Determine the [x, y] coordinate at the center of the cell enclosing the given text.  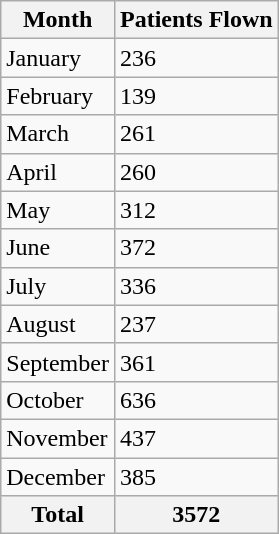
December [58, 477]
April [58, 172]
336 [196, 286]
September [58, 362]
Total [58, 515]
237 [196, 324]
385 [196, 477]
July [58, 286]
372 [196, 248]
139 [196, 96]
3572 [196, 515]
October [58, 400]
361 [196, 362]
261 [196, 134]
January [58, 58]
March [58, 134]
November [58, 438]
636 [196, 400]
June [58, 248]
437 [196, 438]
260 [196, 172]
312 [196, 210]
236 [196, 58]
Patients Flown [196, 20]
February [58, 96]
May [58, 210]
Month [58, 20]
August [58, 324]
